Provide the (X, Y) coordinate of the cell's center where the given text is located.  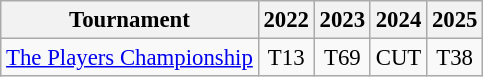
Tournament (130, 20)
The Players Championship (130, 58)
CUT (398, 58)
2022 (286, 20)
2025 (455, 20)
T69 (342, 58)
2023 (342, 20)
2024 (398, 20)
T13 (286, 58)
T38 (455, 58)
